Output the (X, Y) coordinate of the center of the cell containing the given text.  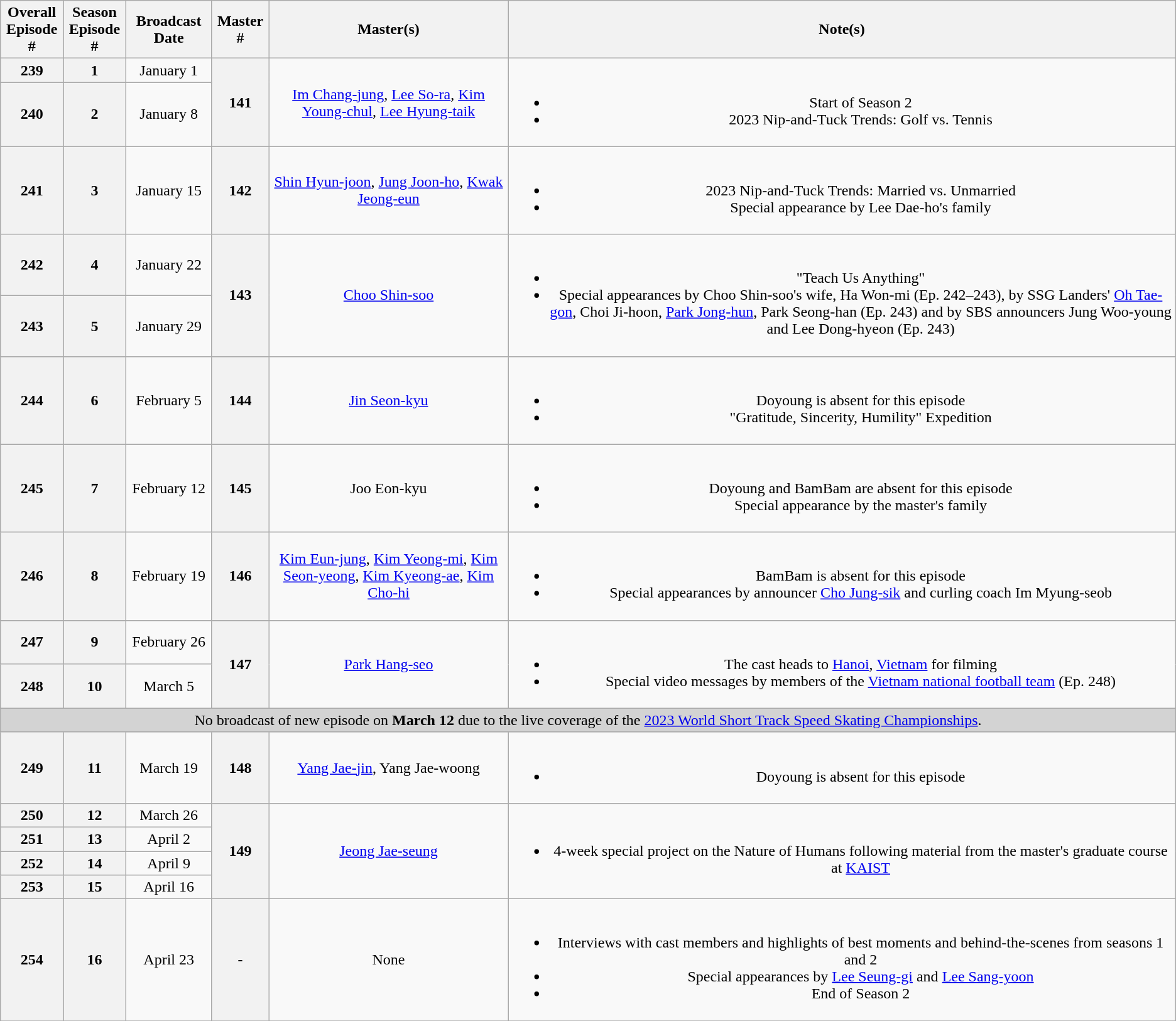
None (388, 960)
16 (95, 960)
15 (95, 887)
253 (32, 887)
249 (32, 768)
12 (95, 815)
7 (95, 488)
March 19 (168, 768)
3 (95, 190)
SeasonEpisode # (95, 30)
4-week special project on the Nature of Humans following material from the master's graduate course at KAIST (842, 851)
250 (32, 815)
2 (95, 114)
147 (240, 664)
6 (95, 400)
Note(s) (842, 30)
March 26 (168, 815)
OverallEpisode # (32, 30)
Broadcast Date (168, 30)
247 (32, 642)
Joo Eon-kyu (388, 488)
Park Hang-seo (388, 664)
January 15 (168, 190)
January 22 (168, 265)
248 (32, 686)
- (240, 960)
April 16 (168, 887)
March 5 (168, 686)
Doyoung is absent for this episode"Gratitude, Sincerity, Humility" Expedition (842, 400)
241 (32, 190)
148 (240, 768)
Doyoung and BamBam are absent for this episodeSpecial appearance by the master's family (842, 488)
240 (32, 114)
142 (240, 190)
144 (240, 400)
BamBam is absent for this episodeSpecial appearances by announcer Cho Jung-sik and curling coach Im Myung-seob (842, 576)
Kim Eun-jung, Kim Yeong-mi, Kim Seon-yeong, Kim Kyeong-ae, Kim Cho-hi (388, 576)
9 (95, 642)
2023 Nip-and-Tuck Trends: Married vs. UnmarriedSpecial appearance by Lee Dae-ho's family (842, 190)
145 (240, 488)
244 (32, 400)
Master # (240, 30)
Shin Hyun-joon, Jung Joon-ho, Kwak Jeong-eun (388, 190)
239 (32, 70)
April 23 (168, 960)
Start of Season 22023 Nip-and-Tuck Trends: Golf vs. Tennis (842, 102)
5 (95, 325)
14 (95, 863)
Jin Seon-kyu (388, 400)
Yang Jae-jin, Yang Jae-woong (388, 768)
January 29 (168, 325)
141 (240, 102)
Jeong Jae-seung (388, 851)
242 (32, 265)
146 (240, 576)
252 (32, 863)
Doyoung is absent for this episode (842, 768)
February 19 (168, 576)
January 1 (168, 70)
8 (95, 576)
The cast heads to Hanoi, Vietnam for filmingSpecial video messages by members of the Vietnam national football team (Ep. 248) (842, 664)
January 8 (168, 114)
February 12 (168, 488)
149 (240, 851)
11 (95, 768)
No broadcast of new episode on March 12 due to the live coverage of the 2023 World Short Track Speed Skating Championships. (588, 720)
246 (32, 576)
February 5 (168, 400)
Master(s) (388, 30)
April 9 (168, 863)
February 26 (168, 642)
13 (95, 839)
245 (32, 488)
10 (95, 686)
251 (32, 839)
April 2 (168, 839)
4 (95, 265)
143 (240, 295)
243 (32, 325)
1 (95, 70)
Im Chang-jung, Lee So-ra, Kim Young-chul, Lee Hyung-taik (388, 102)
Choo Shin-soo (388, 295)
254 (32, 960)
